Search for the cell housing the specified text and yield its (x, y) center coordinate. 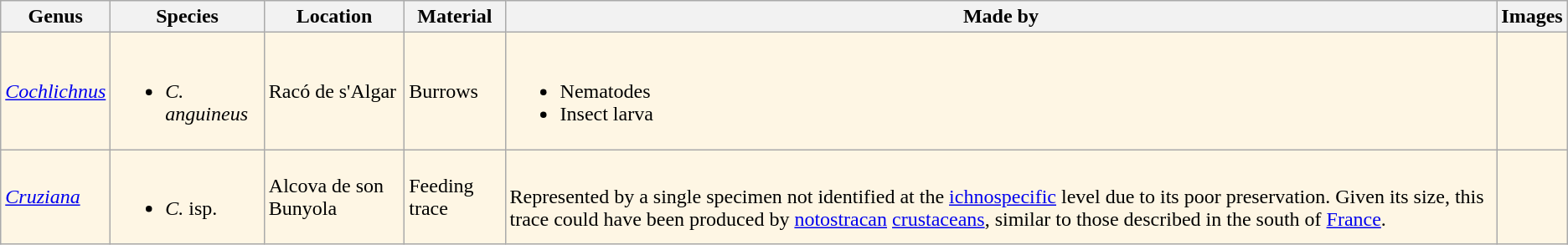
Species (188, 17)
Made by (1001, 17)
Material (455, 17)
Images (1532, 17)
Cruziana (55, 197)
C. anguineus (188, 91)
C. isp. (188, 197)
Feeding trace (455, 197)
Location (333, 17)
Burrows (455, 91)
Alcova de son Bunyola (333, 197)
Genus (55, 17)
NematodesInsect larva (1001, 91)
Racó de s'Algar (333, 91)
Cochlichnus (55, 91)
